Output the [x, y] coordinate of the center of the cell containing the given text.  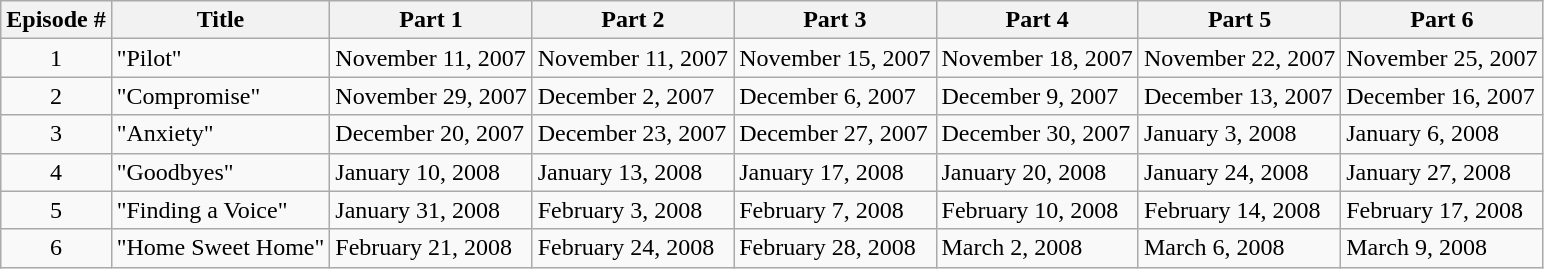
November 15, 2007 [835, 58]
December 16, 2007 [1442, 96]
3 [56, 134]
February 14, 2008 [1239, 210]
February 21, 2008 [431, 248]
December 30, 2007 [1037, 134]
"Pilot" [220, 58]
November 22, 2007 [1239, 58]
December 13, 2007 [1239, 96]
Part 2 [632, 20]
December 2, 2007 [632, 96]
"Home Sweet Home" [220, 248]
January 27, 2008 [1442, 172]
"Compromise" [220, 96]
March 9, 2008 [1442, 248]
December 27, 2007 [835, 134]
February 10, 2008 [1037, 210]
Part 3 [835, 20]
January 20, 2008 [1037, 172]
5 [56, 210]
February 17, 2008 [1442, 210]
Part 1 [431, 20]
November 25, 2007 [1442, 58]
January 31, 2008 [431, 210]
Part 6 [1442, 20]
Part 5 [1239, 20]
February 3, 2008 [632, 210]
February 7, 2008 [835, 210]
November 29, 2007 [431, 96]
February 28, 2008 [835, 248]
February 24, 2008 [632, 248]
January 6, 2008 [1442, 134]
March 2, 2008 [1037, 248]
"Goodbyes" [220, 172]
January 3, 2008 [1239, 134]
March 6, 2008 [1239, 248]
6 [56, 248]
4 [56, 172]
"Finding a Voice" [220, 210]
January 10, 2008 [431, 172]
December 9, 2007 [1037, 96]
November 18, 2007 [1037, 58]
2 [56, 96]
January 24, 2008 [1239, 172]
1 [56, 58]
December 23, 2007 [632, 134]
Episode # [56, 20]
Part 4 [1037, 20]
December 6, 2007 [835, 96]
"Anxiety" [220, 134]
January 13, 2008 [632, 172]
Title [220, 20]
December 20, 2007 [431, 134]
January 17, 2008 [835, 172]
